Search for the cell housing the specified text and yield its [X, Y] center coordinate. 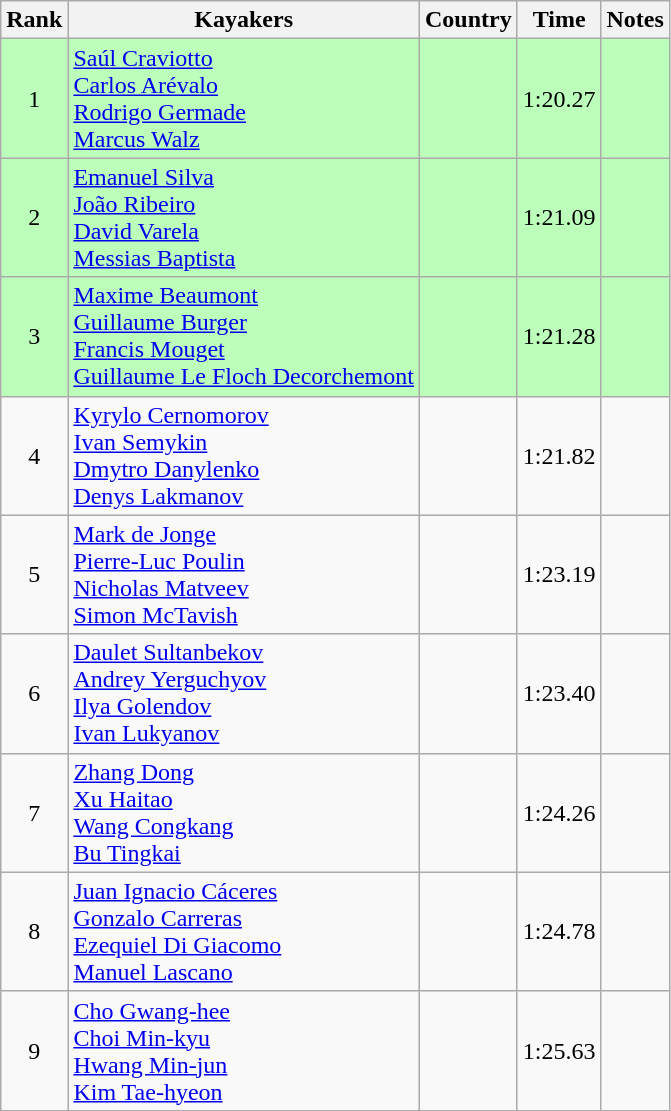
Time [559, 20]
8 [34, 932]
Juan Ignacio CáceresGonzalo CarrerasEzequiel Di GiacomoManuel Lascano [244, 932]
7 [34, 812]
Daulet SultanbekovAndrey YerguchyovIlya GolendovIvan Lukyanov [244, 694]
1:24.26 [559, 812]
1:21.09 [559, 218]
Zhang DongXu HaitaoWang CongkangBu Tingkai [244, 812]
2 [34, 218]
Kyrylo CernomorovIvan SemykinDmytro DanylenkoDenys Lakmanov [244, 456]
Rank [34, 20]
Mark de JongePierre-Luc PoulinNicholas MatveevSimon McTavish [244, 574]
5 [34, 574]
4 [34, 456]
1:21.82 [559, 456]
1 [34, 98]
9 [34, 1050]
1:24.78 [559, 932]
6 [34, 694]
Kayakers [244, 20]
1:23.40 [559, 694]
1:21.28 [559, 336]
1:20.27 [559, 98]
Emanuel SilvaJoão RibeiroDavid VarelaMessias Baptista [244, 218]
3 [34, 336]
1:23.19 [559, 574]
Cho Gwang-heeChoi Min-kyuHwang Min-junKim Tae-hyeon [244, 1050]
Saúl CraviottoCarlos ArévaloRodrigo GermadeMarcus Walz [244, 98]
Notes [635, 20]
Country [468, 20]
1:25.63 [559, 1050]
Maxime BeaumontGuillaume BurgerFrancis MougetGuillaume Le Floch Decorchemont [244, 336]
